Capture the cell that displays the provided text and extract its [x, y] central coordinate. 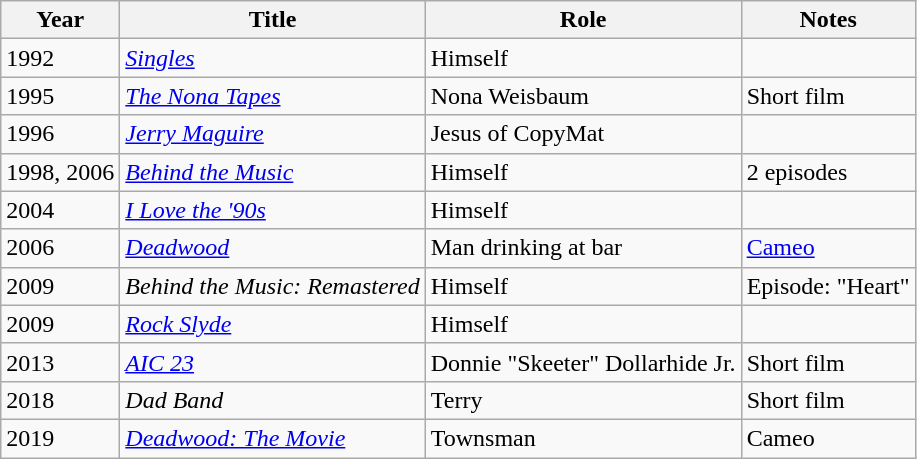
Year [60, 20]
2006 [60, 248]
Donnie "Skeeter" Dollarhide Jr. [583, 362]
2013 [60, 362]
Episode: "Heart" [828, 286]
Jerry Maguire [272, 134]
1996 [60, 134]
Deadwood [272, 248]
Terry [583, 400]
2 episodes [828, 172]
2018 [60, 400]
2004 [60, 210]
AIC 23 [272, 362]
Nona Weisbaum [583, 96]
Deadwood: The Movie [272, 438]
Singles [272, 58]
I Love the '90s [272, 210]
Title [272, 20]
Rock Slyde [272, 324]
Behind the Music [272, 172]
Behind the Music: Remastered [272, 286]
2019 [60, 438]
1998, 2006 [60, 172]
Townsman [583, 438]
Dad Band [272, 400]
1992 [60, 58]
Jesus of CopyMat [583, 134]
Man drinking at bar [583, 248]
Role [583, 20]
1995 [60, 96]
The Nona Tapes [272, 96]
Notes [828, 20]
